Find where the given text appears and provide that cell's center as (X, Y) coordinate. 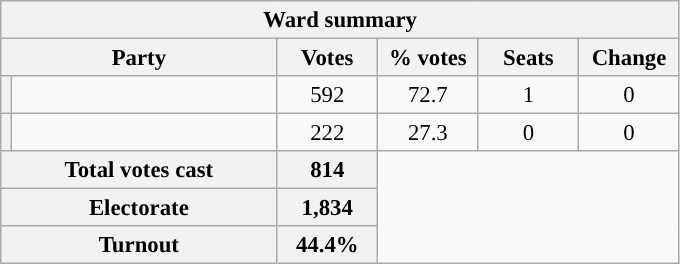
Total votes cast (139, 170)
Ward summary (340, 20)
1,834 (328, 208)
44.4% (328, 245)
814 (328, 170)
Party (139, 58)
% votes (428, 58)
1 (528, 95)
222 (328, 133)
Change (630, 58)
Turnout (139, 245)
592 (328, 95)
Seats (528, 58)
27.3 (428, 133)
Electorate (139, 208)
Votes (328, 58)
72.7 (428, 95)
